Capture the cell that displays the provided text and extract its (x, y) central coordinate. 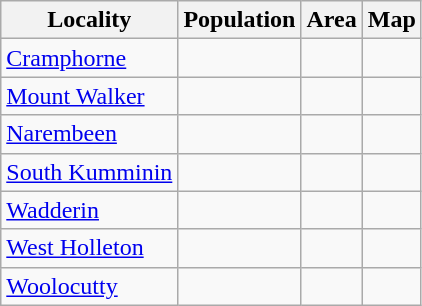
Cramphorne (90, 58)
Woolocutty (90, 286)
Population (240, 20)
South Kumminin (90, 172)
Mount Walker (90, 96)
Locality (90, 20)
Map (392, 20)
Wadderin (90, 210)
West Holleton (90, 248)
Narembeen (90, 134)
Area (332, 20)
